Search for the cell housing the specified text and yield its (x, y) center coordinate. 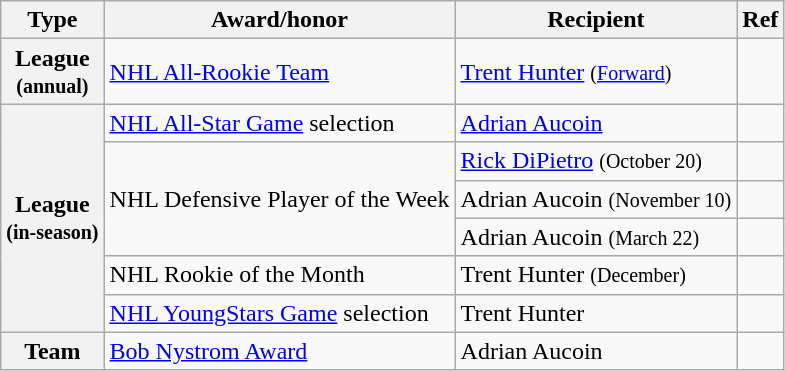
Trent Hunter (December) (596, 275)
League(annual) (52, 72)
NHL Rookie of the Month (280, 275)
Bob Nystrom Award (280, 351)
Adrian Aucoin (November 10) (596, 199)
Team (52, 351)
Ref (760, 20)
Trent Hunter (Forward) (596, 72)
NHL Defensive Player of the Week (280, 199)
Adrian Aucoin (March 22) (596, 237)
Award/honor (280, 20)
Recipient (596, 20)
League(in-season) (52, 218)
NHL All-Star Game selection (280, 123)
Rick DiPietro (October 20) (596, 161)
Type (52, 20)
NHL YoungStars Game selection (280, 313)
Trent Hunter (596, 313)
NHL All-Rookie Team (280, 72)
